From the cell containing the given text, extract its center point as [x, y] coordinate. 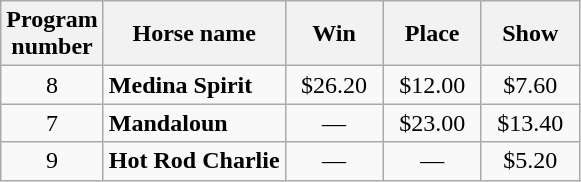
Programnumber [52, 34]
Show [530, 34]
8 [52, 85]
$7.60 [530, 85]
7 [52, 123]
$5.20 [530, 161]
$26.20 [334, 85]
Medina Spirit [194, 85]
Hot Rod Charlie [194, 161]
Mandaloun [194, 123]
Place [432, 34]
9 [52, 161]
$23.00 [432, 123]
$13.40 [530, 123]
$12.00 [432, 85]
Horse name [194, 34]
Win [334, 34]
